Scan for the cell matching the given text and deliver its (x, y) coordinate at center. 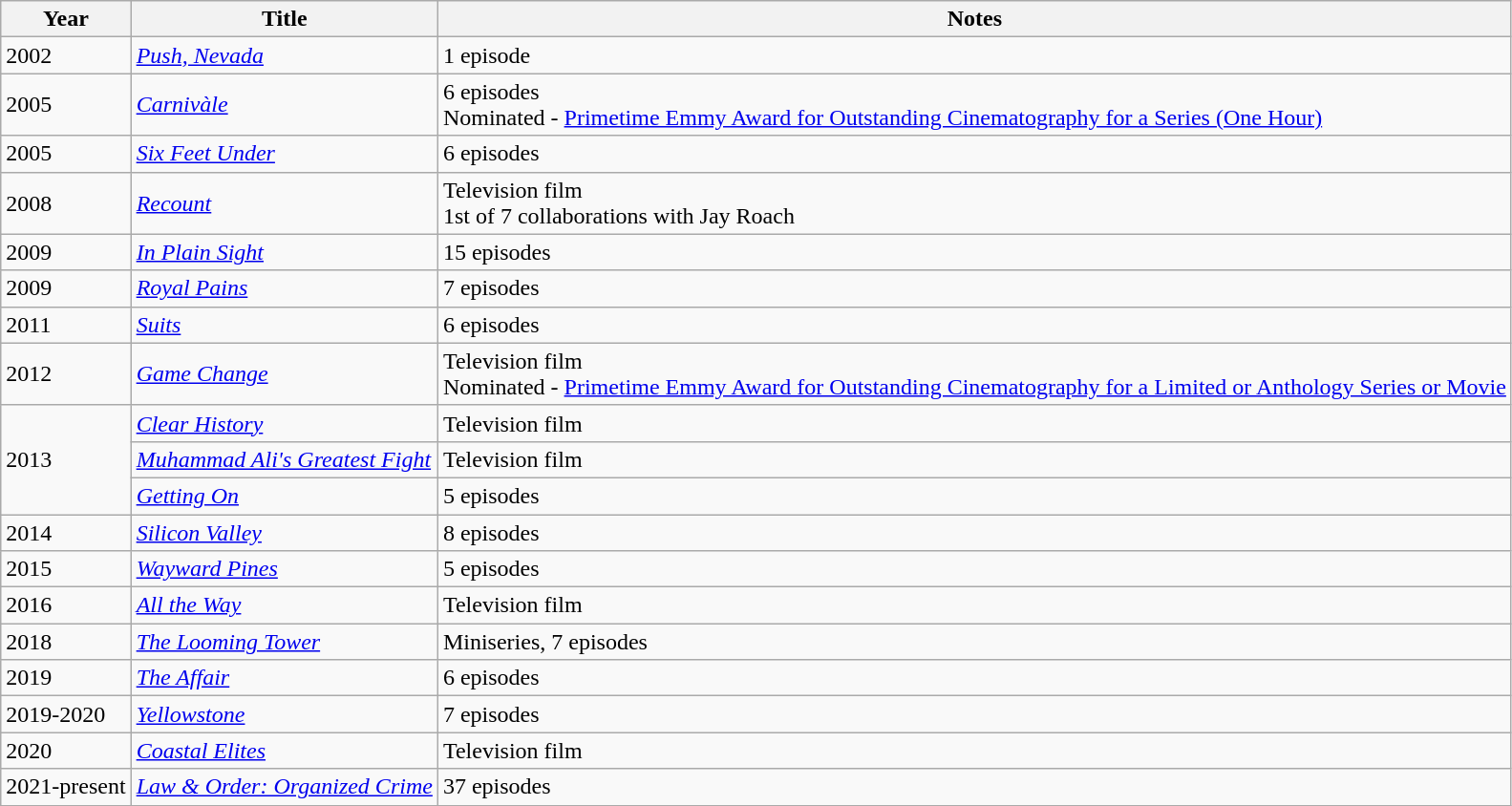
6 episodesNominated - Primetime Emmy Award for Outstanding Cinematography for a Series (One Hour) (974, 105)
Television filmNominated - Primetime Emmy Award for Outstanding Cinematography for a Limited or Anthology Series or Movie (974, 374)
Carnivàle (285, 105)
2008 (66, 202)
Title (285, 19)
8 episodes (974, 532)
Six Feet Under (285, 154)
Yellowstone (285, 714)
The Affair (285, 678)
Royal Pains (285, 288)
2019-2020 (66, 714)
Television film1st of 7 collaborations with Jay Roach (974, 202)
Muhammad Ali's Greatest Fight (285, 459)
The Looming Tower (285, 642)
2012 (66, 374)
Law & Order: Organized Crime (285, 787)
15 episodes (974, 252)
2019 (66, 678)
Clear History (285, 423)
2002 (66, 55)
2020 (66, 751)
All the Way (285, 605)
Push, Nevada (285, 55)
37 episodes (974, 787)
Wayward Pines (285, 569)
Coastal Elites (285, 751)
Recount (285, 202)
2015 (66, 569)
Notes (974, 19)
2016 (66, 605)
2014 (66, 532)
2018 (66, 642)
2013 (66, 459)
Year (66, 19)
Suits (285, 325)
Miniseries, 7 episodes (974, 642)
1 episode (974, 55)
Getting On (285, 496)
In Plain Sight (285, 252)
Silicon Valley (285, 532)
Game Change (285, 374)
2021-present (66, 787)
2011 (66, 325)
